Return the (x, y) coordinate for the center point of the cell that contains the specified text.  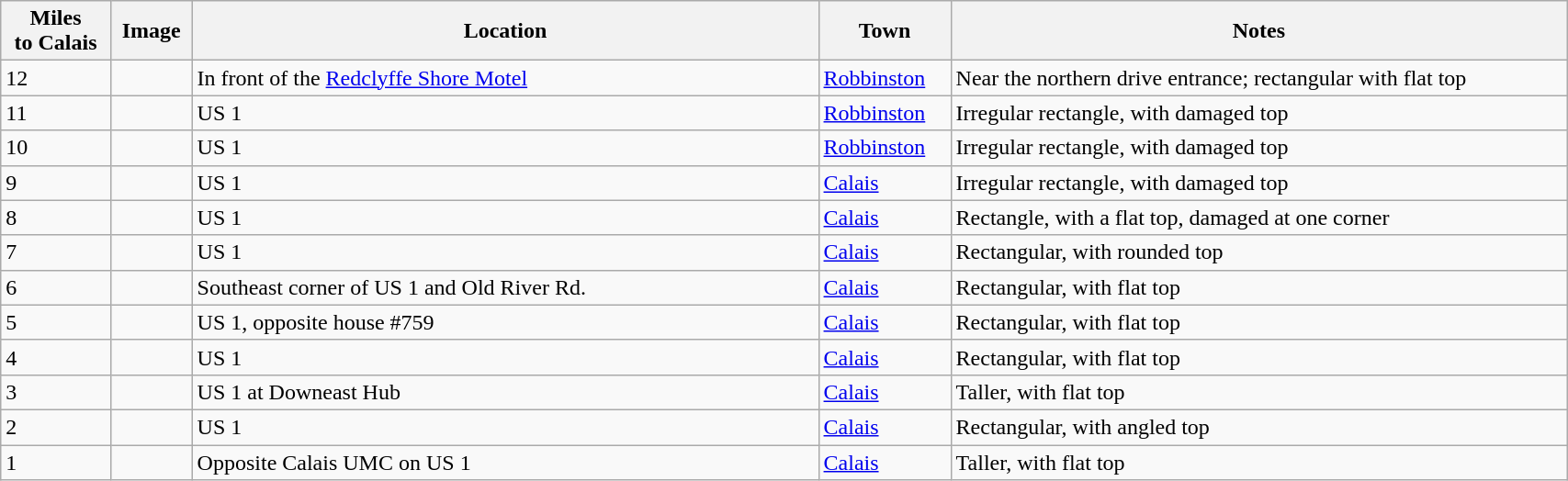
4 (56, 357)
Rectangular, with angled top (1258, 427)
US 1 at Downeast Hub (505, 392)
2 (56, 427)
Milesto Calais (56, 31)
Southeast corner of US 1 and Old River Rd. (505, 287)
Rectangular, with rounded top (1258, 252)
12 (56, 78)
Opposite Calais UMC on US 1 (505, 462)
3 (56, 392)
Town (885, 31)
US 1, opposite house #759 (505, 322)
11 (56, 113)
5 (56, 322)
1 (56, 462)
In front of the Redclyffe Shore Motel (505, 78)
9 (56, 183)
10 (56, 148)
Image (151, 31)
Notes (1258, 31)
6 (56, 287)
Near the northern drive entrance; rectangular with flat top (1258, 78)
Rectangle, with a flat top, damaged at one corner (1258, 218)
7 (56, 252)
8 (56, 218)
Location (505, 31)
